For the text-containing cell, return its midpoint in [X, Y] coordinate format. 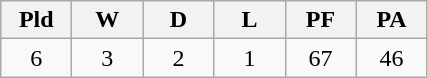
D [178, 20]
PA [392, 20]
PF [320, 20]
3 [108, 58]
67 [320, 58]
L [250, 20]
1 [250, 58]
46 [392, 58]
6 [36, 58]
2 [178, 58]
W [108, 20]
Pld [36, 20]
